Locate the cell with the specified text and output its (X, Y) center coordinate. 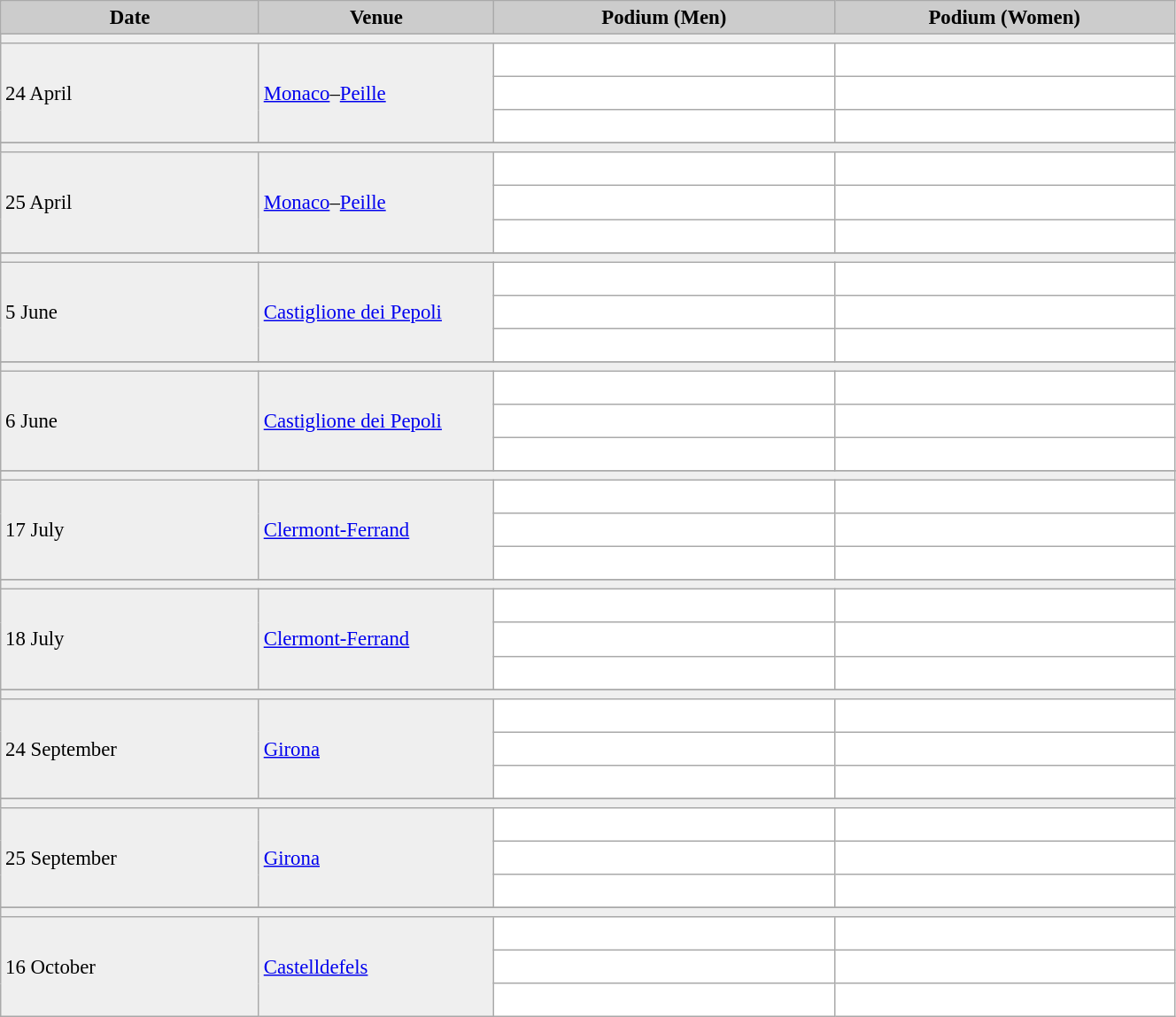
25 September (130, 859)
5 June (130, 312)
Podium (Men) (664, 18)
24 September (130, 749)
17 July (130, 531)
18 July (130, 639)
Venue (375, 18)
Date (130, 18)
Castelldefels (375, 967)
6 June (130, 421)
24 April (130, 94)
25 April (130, 202)
Podium (Women) (1004, 18)
16 October (130, 967)
